For the text-containing cell, return its midpoint in (x, y) coordinate format. 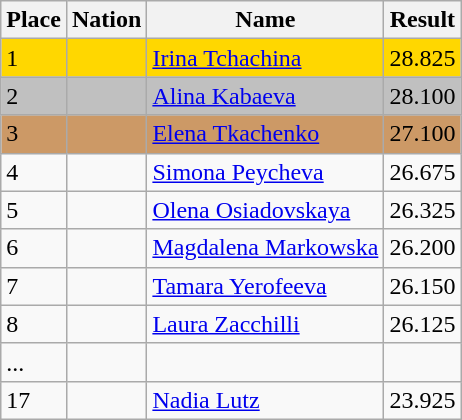
Alina Kabaeva (266, 96)
4 (34, 172)
26.325 (422, 210)
Tamara Yerofeeva (266, 286)
Magdalena Markowska (266, 248)
26.675 (422, 172)
Result (422, 20)
Simona Peycheva (266, 172)
... (34, 362)
26.200 (422, 248)
Nation (106, 20)
Olena Osiadovskaya (266, 210)
23.925 (422, 400)
Nadia Lutz (266, 400)
27.100 (422, 134)
Irina Tchachina (266, 58)
28.100 (422, 96)
Place (34, 20)
17 (34, 400)
8 (34, 324)
Elena Tkachenko (266, 134)
7 (34, 286)
1 (34, 58)
28.825 (422, 58)
Name (266, 20)
Laura Zacchilli (266, 324)
2 (34, 96)
6 (34, 248)
26.125 (422, 324)
3 (34, 134)
5 (34, 210)
26.150 (422, 286)
